Provide the (X, Y) coordinate of the cell's center where the given text is located.  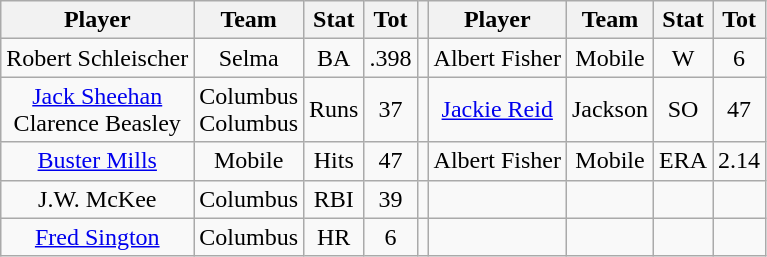
2.14 (740, 161)
.398 (390, 58)
HR (334, 237)
Robert Schleischer (98, 58)
SO (682, 110)
Hits (334, 161)
Fred Sington (98, 237)
W (682, 58)
Jackie Reid (497, 110)
37 (390, 110)
Selma (249, 58)
RBI (334, 199)
Runs (334, 110)
Jack Sheehan Clarence Beasley (98, 110)
BA (334, 58)
Buster Mills (98, 161)
J.W. McKee (98, 199)
39 (390, 199)
Jackson (610, 110)
ERA (682, 161)
ColumbusColumbus (249, 110)
